For the text-containing cell, return its midpoint in [X, Y] coordinate format. 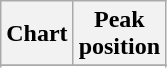
Chart [37, 34]
Peakposition [119, 34]
